Return [x, y] of the center of cell containing provided text 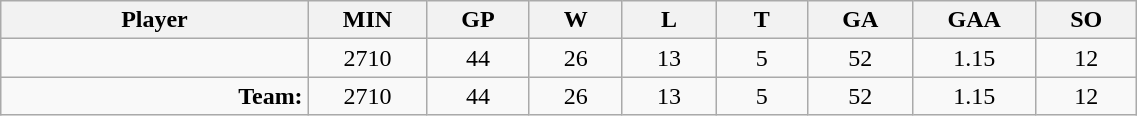
T [762, 20]
Player [154, 20]
SO [1086, 20]
GAA [974, 20]
Team: [154, 96]
W [576, 20]
L [668, 20]
GP [478, 20]
MIN [368, 20]
GA [860, 20]
